For the text-containing cell, return its midpoint in (X, Y) coordinate format. 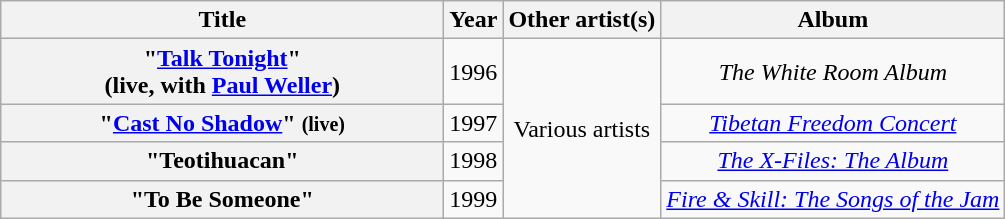
Tibetan Freedom Concert (833, 123)
"Cast No Shadow" (live) (222, 123)
The White Room Album (833, 72)
1998 (474, 161)
1999 (474, 199)
The X-Files: The Album (833, 161)
Album (833, 20)
1996 (474, 72)
Year (474, 20)
"Teotihuacan" (222, 161)
Fire & Skill: The Songs of the Jam (833, 199)
"Talk Tonight"(live, with Paul Weller) (222, 72)
Title (222, 20)
1997 (474, 123)
Various artists (582, 128)
"To Be Someone" (222, 199)
Other artist(s) (582, 20)
